Identify which cell holds the provided text, then report its (X, Y) central coordinate. 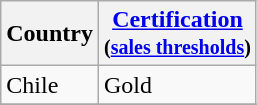
Gold (177, 85)
Country (50, 34)
Chile (50, 85)
Certification(sales thresholds) (177, 34)
